Scan for the cell matching the given text and deliver its (X, Y) coordinate at center. 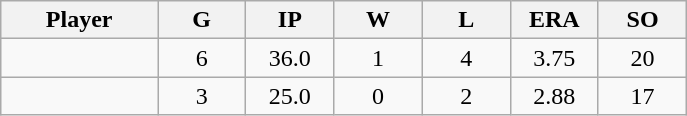
4 (466, 58)
IP (290, 20)
G (202, 20)
36.0 (290, 58)
0 (378, 96)
3 (202, 96)
L (466, 20)
2.88 (554, 96)
ERA (554, 20)
3.75 (554, 58)
1 (378, 58)
17 (642, 96)
20 (642, 58)
Player (80, 20)
6 (202, 58)
SO (642, 20)
2 (466, 96)
W (378, 20)
25.0 (290, 96)
